Return the (X, Y) coordinate for the center point of the cell that contains the specified text.  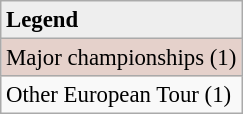
Other European Tour (1) (122, 95)
Major championships (1) (122, 58)
Legend (122, 20)
